Find where the given text appears and provide that cell's center as (X, Y) coordinate. 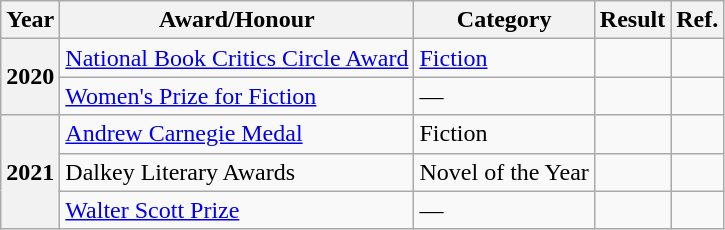
2021 (30, 172)
Award/Honour (237, 20)
Category (504, 20)
National Book Critics Circle Award (237, 58)
Dalkey Literary Awards (237, 172)
Result (632, 20)
Women's Prize for Fiction (237, 96)
Andrew Carnegie Medal (237, 134)
2020 (30, 77)
Ref. (698, 20)
Year (30, 20)
Novel of the Year (504, 172)
Walter Scott Prize (237, 210)
